For the text-containing cell, return its midpoint in [X, Y] coordinate format. 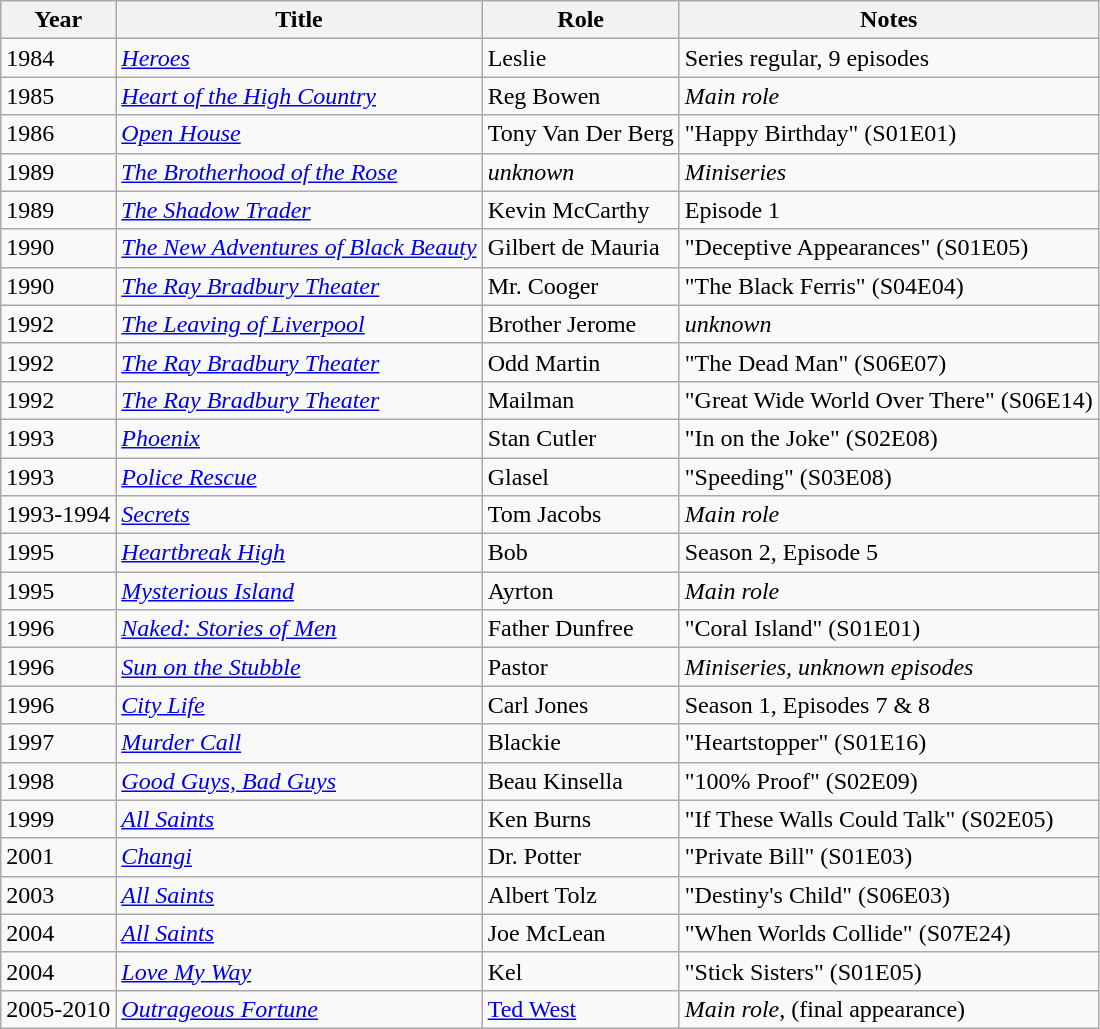
"Coral Island" (S01E01) [888, 629]
Sun on the Stubble [299, 667]
Police Rescue [299, 477]
Blackie [580, 743]
Bob [580, 553]
1993-1994 [58, 515]
Ayrton [580, 591]
Season 1, Episodes 7 & 8 [888, 705]
Changi [299, 857]
Open House [299, 134]
Mysterious Island [299, 591]
Heroes [299, 58]
Main role, (final appearance) [888, 1009]
Season 2, Episode 5 [888, 553]
Dr. Potter [580, 857]
Title [299, 20]
Kevin McCarthy [580, 210]
1999 [58, 819]
"Heartstopper" (S01E16) [888, 743]
Glasel [580, 477]
Brother Jerome [580, 324]
Joe McLean [580, 933]
"If These Walls Could Talk" (S02E05) [888, 819]
Miniseries, unknown episodes [888, 667]
1986 [58, 134]
Phoenix [299, 438]
Mr. Cooger [580, 286]
Beau Kinsella [580, 781]
Tom Jacobs [580, 515]
Outrageous Fortune [299, 1009]
"In on the Joke" (S02E08) [888, 438]
The Shadow Trader [299, 210]
Miniseries [888, 172]
Episode 1 [888, 210]
"Stick Sisters" (S01E05) [888, 971]
Albert Tolz [580, 895]
The Brotherhood of the Rose [299, 172]
"Speeding" (S03E08) [888, 477]
"Deceptive Appearances" (S01E05) [888, 248]
Murder Call [299, 743]
Tony Van Der Berg [580, 134]
"Destiny's Child" (S06E03) [888, 895]
Role [580, 20]
"The Dead Man" (S06E07) [888, 362]
1984 [58, 58]
Secrets [299, 515]
Notes [888, 20]
"When Worlds Collide" (S07E24) [888, 933]
Gilbert de Mauria [580, 248]
Stan Cutler [580, 438]
Heart of the High Country [299, 96]
"100% Proof" (S02E09) [888, 781]
City Life [299, 705]
Reg Bowen [580, 96]
Pastor [580, 667]
1997 [58, 743]
1985 [58, 96]
Ken Burns [580, 819]
Mailman [580, 400]
"Happy Birthday" (S01E01) [888, 134]
"The Black Ferris" (S04E04) [888, 286]
Heartbreak High [299, 553]
"Private Bill" (S01E03) [888, 857]
Leslie [580, 58]
Year [58, 20]
The New Adventures of Black Beauty [299, 248]
2003 [58, 895]
Love My Way [299, 971]
Kel [580, 971]
2005-2010 [58, 1009]
Odd Martin [580, 362]
"Great Wide World Over There" (S06E14) [888, 400]
2001 [58, 857]
Ted West [580, 1009]
1998 [58, 781]
Naked: Stories of Men [299, 629]
Carl Jones [580, 705]
The Leaving of Liverpool [299, 324]
Series regular, 9 episodes [888, 58]
Father Dunfree [580, 629]
Good Guys, Bad Guys [299, 781]
